Find where the given text appears and provide that cell's center as (x, y) coordinate. 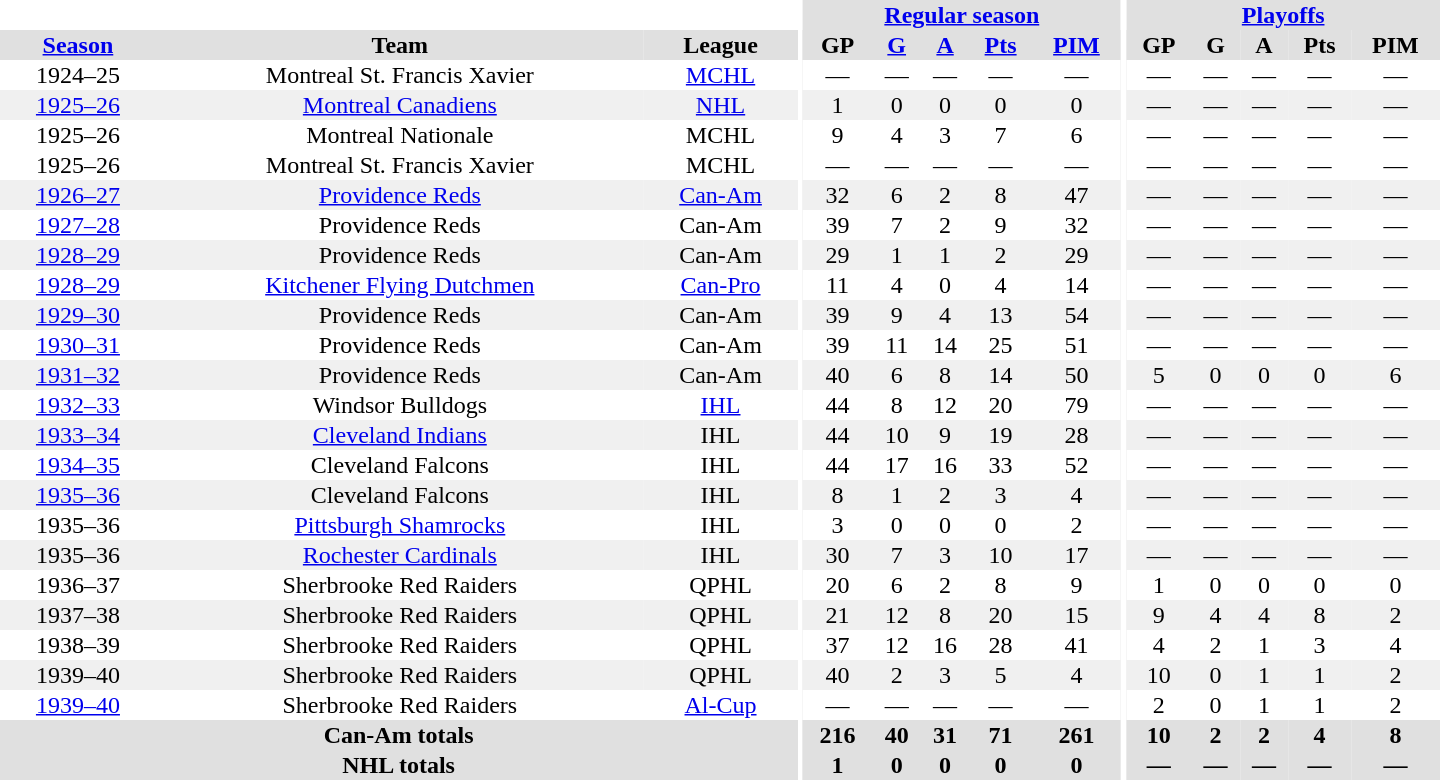
Al-Cup (720, 705)
33 (1000, 465)
13 (1000, 315)
NHL totals (398, 765)
NHL (720, 105)
1933–34 (78, 435)
1934–35 (78, 465)
1924–25 (78, 75)
Windsor Bulldogs (400, 405)
Regular season (962, 15)
Can-Am totals (398, 735)
47 (1076, 195)
Montreal Nationale (400, 135)
1936–37 (78, 585)
1929–30 (78, 315)
25 (1000, 345)
19 (1000, 435)
37 (838, 645)
1932–33 (78, 405)
1938–39 (78, 645)
Playoffs (1283, 15)
1927–28 (78, 225)
15 (1076, 615)
216 (838, 735)
21 (838, 615)
Can-Pro (720, 285)
Pittsburgh Shamrocks (400, 525)
261 (1076, 735)
1937–38 (78, 615)
Montreal Canadiens (400, 105)
1926–27 (78, 195)
Team (400, 45)
30 (838, 555)
Rochester Cardinals (400, 555)
54 (1076, 315)
Season (78, 45)
League (720, 45)
79 (1076, 405)
1930–31 (78, 345)
51 (1076, 345)
50 (1076, 375)
71 (1000, 735)
Kitchener Flying Dutchmen (400, 285)
1931–32 (78, 375)
41 (1076, 645)
52 (1076, 465)
Cleveland Indians (400, 435)
31 (945, 735)
